Return (X, Y) of the center of cell containing provided text 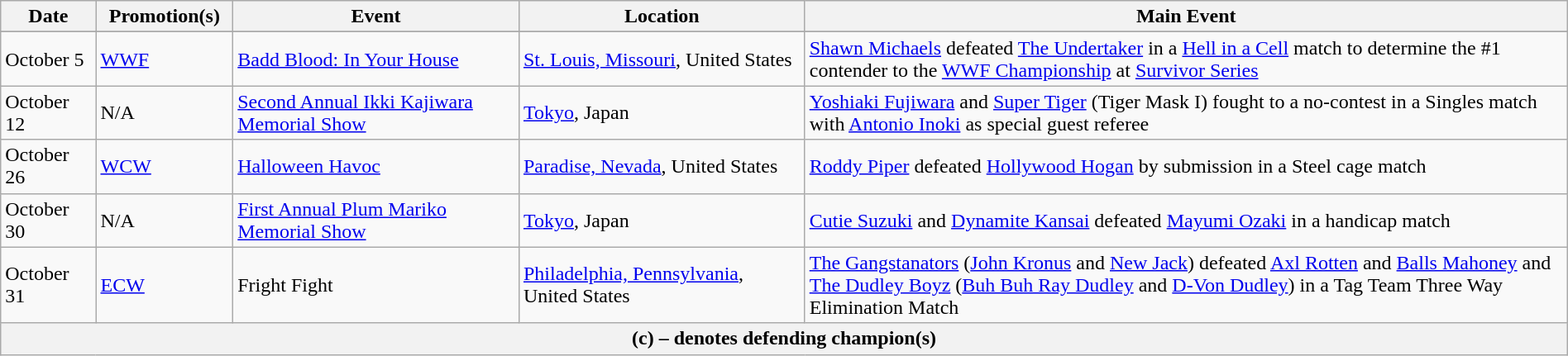
St. Louis, Missouri, United States (662, 59)
Event (376, 17)
Shawn Michaels defeated The Undertaker in a Hell in a Cell match to determine the #1 contender to the WWF Championship at Survivor Series (1186, 59)
WCW (165, 167)
Date (48, 17)
First Annual Plum Mariko Memorial Show (376, 220)
Yoshiaki Fujiwara and Super Tiger (Tiger Mask I) fought to a no-contest in a Singles match with Antonio Inoki as special guest referee (1186, 112)
October 30 (48, 220)
WWF (165, 59)
Main Event (1186, 17)
Roddy Piper defeated Hollywood Hogan by submission in a Steel cage match (1186, 167)
Philadelphia, Pennsylvania, United States (662, 285)
(c) – denotes defending champion(s) (784, 339)
Second Annual Ikki Kajiwara Memorial Show (376, 112)
Halloween Havoc (376, 167)
Fright Fight (376, 285)
October 26 (48, 167)
ECW (165, 285)
Paradise, Nevada, United States (662, 167)
October 31 (48, 285)
October 5 (48, 59)
Location (662, 17)
Badd Blood: In Your House (376, 59)
Cutie Suzuki and Dynamite Kansai defeated Mayumi Ozaki in a handicap match (1186, 220)
Promotion(s) (165, 17)
October 12 (48, 112)
